Identify which cell holds the provided text, then report its [x, y] central coordinate. 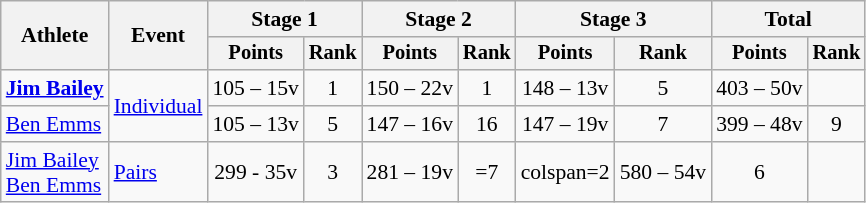
105 – 15v [255, 88]
Jim BaileyBen Emms [55, 172]
147 – 19v [566, 124]
105 – 13v [255, 124]
Individual [158, 106]
399 – 48v [759, 124]
Stage 2 [439, 19]
Ben Emms [55, 124]
147 – 16v [410, 124]
403 – 50v [759, 88]
299 - 35v [255, 172]
Athlete [55, 36]
6 [759, 172]
Event [158, 36]
Jim Bailey [55, 88]
150 – 22v [410, 88]
16 [487, 124]
148 – 13v [566, 88]
Total [788, 19]
colspan=2 [566, 172]
=7 [487, 172]
Stage 3 [614, 19]
281 – 19v [410, 172]
3 [333, 172]
9 [837, 124]
Pairs [158, 172]
7 [663, 124]
580 – 54v [663, 172]
Stage 1 [284, 19]
